Provide the [X, Y] coordinate of the cell's center where the given text is located.  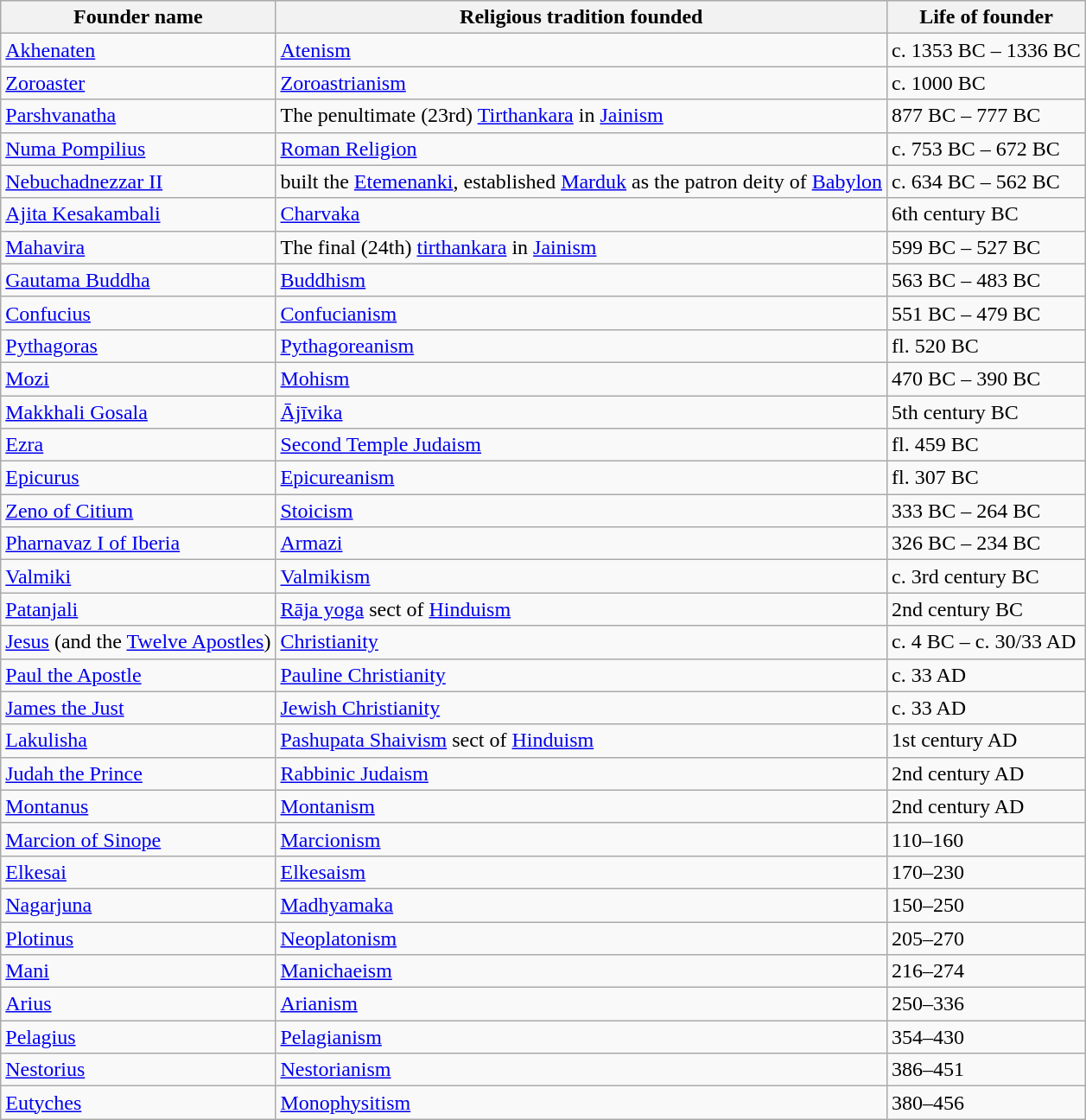
Marcionism [581, 839]
Paul the Apostle [138, 675]
110–160 [987, 839]
Makkhali Gosala [138, 412]
Marcion of Sinope [138, 839]
Akhenaten [138, 50]
Pythagoreanism [581, 346]
Ājīvika [581, 412]
Atenism [581, 50]
386–451 [987, 1070]
Buddhism [581, 280]
326 BC – 234 BC [987, 544]
Epicurus [138, 478]
5th century BC [987, 412]
Pashupata Shaivism sect of Hinduism [581, 741]
Mozi [138, 379]
The final (24th) tirthankara in Jainism [581, 247]
1st century AD [987, 741]
Patanjali [138, 609]
Zoroaster [138, 83]
Religious tradition founded [581, 17]
Eutyches [138, 1103]
Plotinus [138, 938]
551 BC – 479 BC [987, 313]
c. 4 BC – c. 30/33 AD [987, 642]
Elkesaism [581, 872]
Ajita Kesakambali [138, 214]
599 BC – 527 BC [987, 247]
Pelagianism [581, 1037]
Life of founder [987, 17]
Charvaka [581, 214]
Nebuchadnezzar II [138, 181]
James the Just [138, 708]
Christianity [581, 642]
333 BC – 264 BC [987, 511]
c. 1000 BC [987, 83]
Montanus [138, 806]
Ezra [138, 445]
Stoicism [581, 511]
250–336 [987, 1004]
354–430 [987, 1037]
Epicureanism [581, 478]
fl. 459 BC [987, 445]
c. 3rd century BC [987, 576]
Pythagoras [138, 346]
Judah the Prince [138, 773]
c. 1353 BC – 1336 BC [987, 50]
Arianism [581, 1004]
Lakulisha [138, 741]
Roman Religion [581, 149]
Neoplatonism [581, 938]
205–270 [987, 938]
2nd century BC [987, 609]
Nagarjuna [138, 905]
Nestorianism [581, 1070]
Gautama Buddha [138, 280]
Jesus (and the Twelve Apostles) [138, 642]
The penultimate (23rd) Tirthankara in Jainism [581, 116]
470 BC – 390 BC [987, 379]
Zeno of Citium [138, 511]
Manichaeism [581, 971]
Nestorius [138, 1070]
380–456 [987, 1103]
Rāja yoga sect of Hinduism [581, 609]
Mohism [581, 379]
fl. 520 BC [987, 346]
563 BC – 483 BC [987, 280]
Elkesai [138, 872]
Second Temple Judaism [581, 445]
Parshvanatha [138, 116]
Pelagius [138, 1037]
Madhyamaka [581, 905]
Monophysitism [581, 1103]
216–274 [987, 971]
built the Etemenanki, established Marduk as the patron deity of Babylon [581, 181]
Jewish Christianity [581, 708]
6th century BC [987, 214]
170–230 [987, 872]
Arius [138, 1004]
Pauline Christianity [581, 675]
fl. 307 BC [987, 478]
Confucius [138, 313]
Founder name [138, 17]
Zoroastrianism [581, 83]
Montanism [581, 806]
Valmiki [138, 576]
Pharnavaz I of Iberia [138, 544]
877 BC – 777 BC [987, 116]
Rabbinic Judaism [581, 773]
Armazi [581, 544]
Numa Pompilius [138, 149]
c. 634 BC – 562 BC [987, 181]
Mahavira [138, 247]
Confucianism [581, 313]
Valmikism [581, 576]
150–250 [987, 905]
Mani [138, 971]
c. 753 BC – 672 BC [987, 149]
